From the cell containing the given text, extract its center point as (X, Y) coordinate. 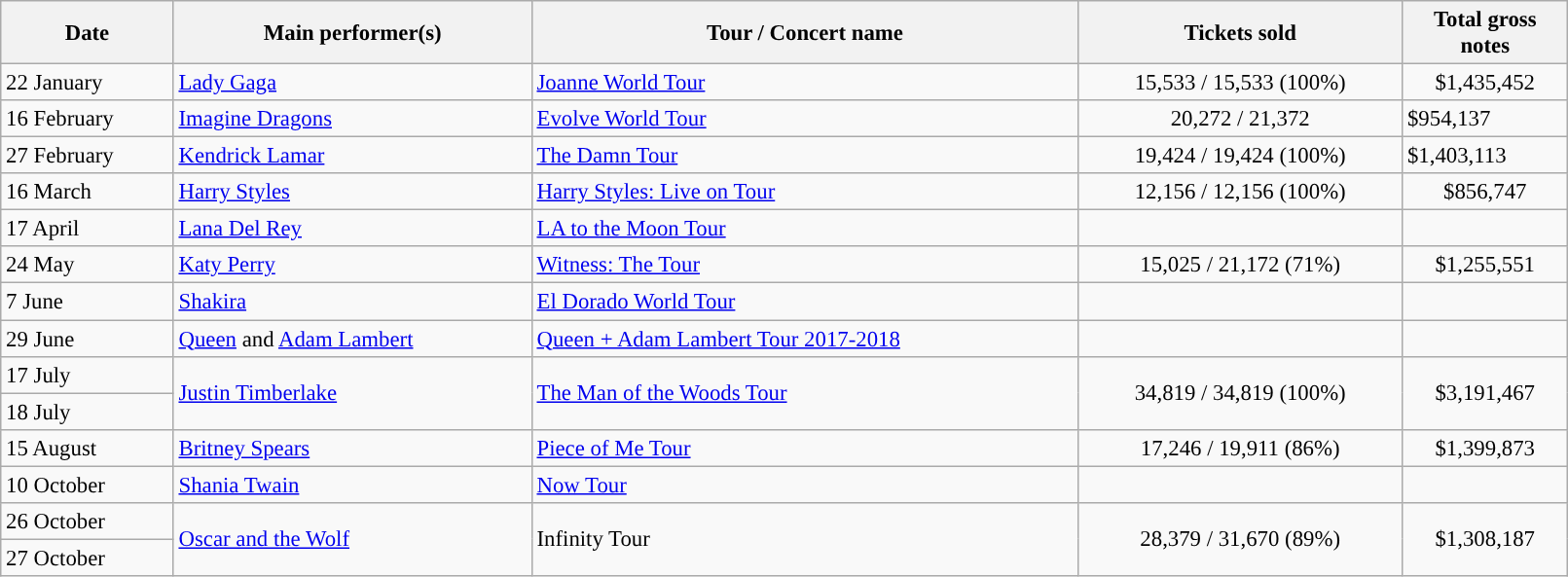
15 August (88, 448)
Katy Perry (352, 266)
Total grossnotes (1485, 33)
26 October (88, 522)
Harry Styles: Live on Tour (805, 192)
20,272 / 21,372 (1240, 119)
10 October (88, 485)
24 May (88, 266)
34,819 / 34,819 (100%) (1240, 393)
15,025 / 21,172 (71%) (1240, 266)
27 October (88, 558)
Witness: The Tour (805, 266)
Evolve World Tour (805, 119)
Now Tour (805, 485)
7 June (88, 302)
$1,308,187 (1485, 539)
Kendrick Lamar (352, 156)
16 March (88, 192)
The Man of the Woods Tour (805, 393)
$954,137 (1485, 119)
Tickets sold (1240, 33)
$1,399,873 (1485, 448)
Piece of Me Tour (805, 448)
12,156 / 12,156 (100%) (1240, 192)
The Damn Tour (805, 156)
Main performer(s) (352, 33)
$1,435,452 (1485, 83)
$1,403,113 (1485, 156)
Britney Spears (352, 448)
Shania Twain (352, 485)
Infinity Tour (805, 539)
17 April (88, 229)
29 June (88, 339)
Queen and Adam Lambert (352, 339)
Lady Gaga (352, 83)
Oscar and the Wolf (352, 539)
16 February (88, 119)
27 February (88, 156)
18 July (88, 412)
17 July (88, 375)
Tour / Concert name (805, 33)
Lana Del Rey (352, 229)
LA to the Moon Tour (805, 229)
28,379 / 31,670 (89%) (1240, 539)
19,424 / 19,424 (100%) (1240, 156)
$3,191,467 (1485, 393)
22 January (88, 83)
Queen + Adam Lambert Tour 2017-2018 (805, 339)
Shakira (352, 302)
$1,255,551 (1485, 266)
Justin Timberlake (352, 393)
El Dorado World Tour (805, 302)
Harry Styles (352, 192)
15,533 / 15,533 (100%) (1240, 83)
17,246 / 19,911 (86%) (1240, 448)
Imagine Dragons (352, 119)
Joanne World Tour (805, 83)
$856,747 (1485, 192)
Date (88, 33)
